From the cell containing the given text, extract its center point as [X, Y] coordinate. 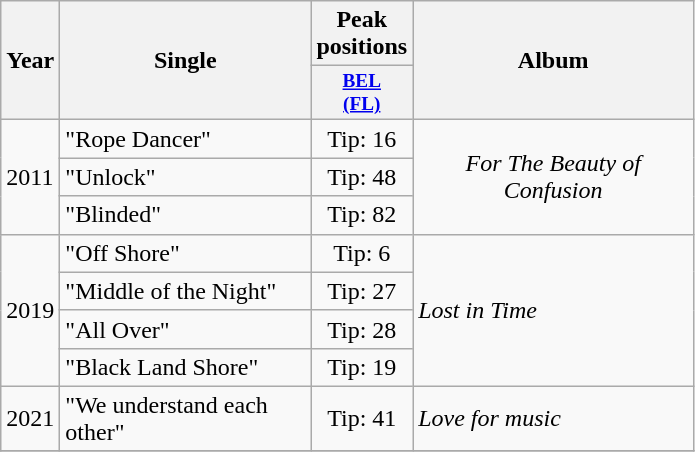
"Unlock" [186, 177]
"Middle of the Night" [186, 291]
Tip: 16 [362, 139]
"We understand each other" [186, 418]
BEL(FL) [362, 93]
Tip: 48 [362, 177]
2019 [30, 310]
Lost in Time [554, 310]
"Black Land Shore" [186, 367]
2011 [30, 177]
Tip: 28 [362, 329]
For The Beauty of Confusion [554, 177]
Album [554, 60]
Tip: 19 [362, 367]
"Blinded" [186, 215]
Tip: 6 [362, 253]
"Rope Dancer" [186, 139]
Peak positions [362, 34]
2021 [30, 418]
Love for music [554, 418]
"Off Shore" [186, 253]
Tip: 27 [362, 291]
Tip: 82 [362, 215]
Year [30, 60]
Single [186, 60]
"All Over" [186, 329]
Tip: 41 [362, 418]
